Search for the cell housing the specified text and yield its [X, Y] center coordinate. 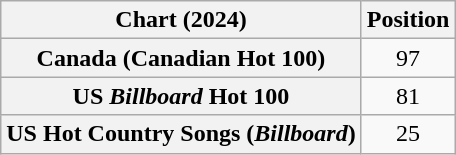
25 [408, 134]
US Hot Country Songs (Billboard) [181, 134]
97 [408, 58]
US Billboard Hot 100 [181, 96]
Chart (2024) [181, 20]
Position [408, 20]
Canada (Canadian Hot 100) [181, 58]
81 [408, 96]
